Extract the [x, y] coordinate from the center of the cell holding the provided text.  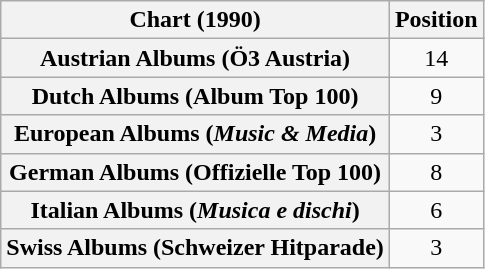
Dutch Albums (Album Top 100) [196, 96]
Austrian Albums (Ö3 Austria) [196, 58]
14 [436, 58]
European Albums (Music & Media) [196, 134]
Swiss Albums (Schweizer Hitparade) [196, 248]
Italian Albums (Musica e dischi) [196, 210]
8 [436, 172]
6 [436, 210]
Position [436, 20]
Chart (1990) [196, 20]
9 [436, 96]
German Albums (Offizielle Top 100) [196, 172]
